Find where the given text appears and provide that cell's center as [x, y] coordinate. 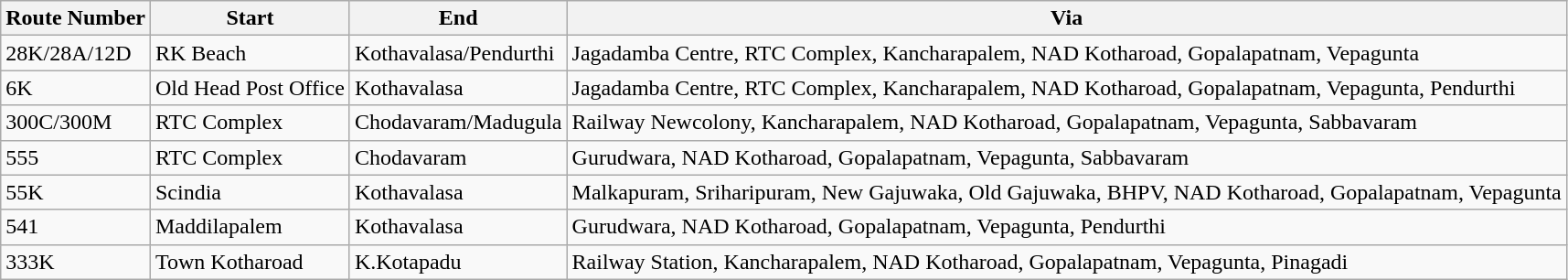
Jagadamba Centre, RTC Complex, Kancharapalem, NAD Kotharoad, Gopalapatnam, Vepagunta [1066, 53]
Scindia [250, 192]
Maddilapalem [250, 227]
Gurudwara, NAD Kotharoad, Gopalapatnam, Vepagunta, Pendurthi [1066, 227]
28K/28A/12D [76, 53]
Railway Station, Kancharapalem, NAD Kotharoad, Gopalapatnam, Vepagunta, Pinagadi [1066, 262]
Kothavalasa/Pendurthi [458, 53]
Start [250, 18]
Malkapuram, Sriharipuram, New Gajuwaka, Old Gajuwaka, BHPV, NAD Kotharoad, Gopalapatnam, Vepagunta [1066, 192]
Town Kotharoad [250, 262]
Chodavaram [458, 157]
Gurudwara, NAD Kotharoad, Gopalapatnam, Vepagunta, Sabbavaram [1066, 157]
RK Beach [250, 53]
K.Kotapadu [458, 262]
End [458, 18]
Jagadamba Centre, RTC Complex, Kancharapalem, NAD Kotharoad, Gopalapatnam, Vepagunta, Pendurthi [1066, 88]
Railway Newcolony, Kancharapalem, NAD Kotharoad, Gopalapatnam, Vepagunta, Sabbavaram [1066, 123]
555 [76, 157]
Chodavaram/Madugula [458, 123]
333K [76, 262]
541 [76, 227]
6K [76, 88]
Old Head Post Office [250, 88]
Route Number [76, 18]
55K [76, 192]
300C/300M [76, 123]
Via [1066, 18]
